Return [x, y] of the center of cell containing provided text 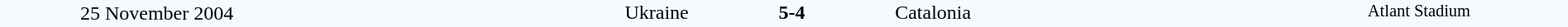
5-4 [791, 12]
Catalonia [1082, 12]
Atlant Stadium [1419, 13]
Ukraine [501, 12]
25 November 2004 [157, 13]
